Output the [x, y] coordinate of the center of the cell containing the given text.  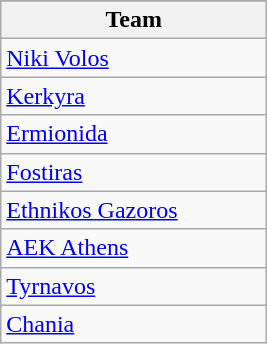
Chania [134, 324]
Tyrnavos [134, 286]
Team [134, 20]
Ermionida [134, 134]
AEK Athens [134, 248]
Fostiras [134, 172]
Ethnikos Gazoros [134, 210]
Niki Volos [134, 58]
Kerkyra [134, 96]
